Search for the cell housing the specified text and yield its (X, Y) center coordinate. 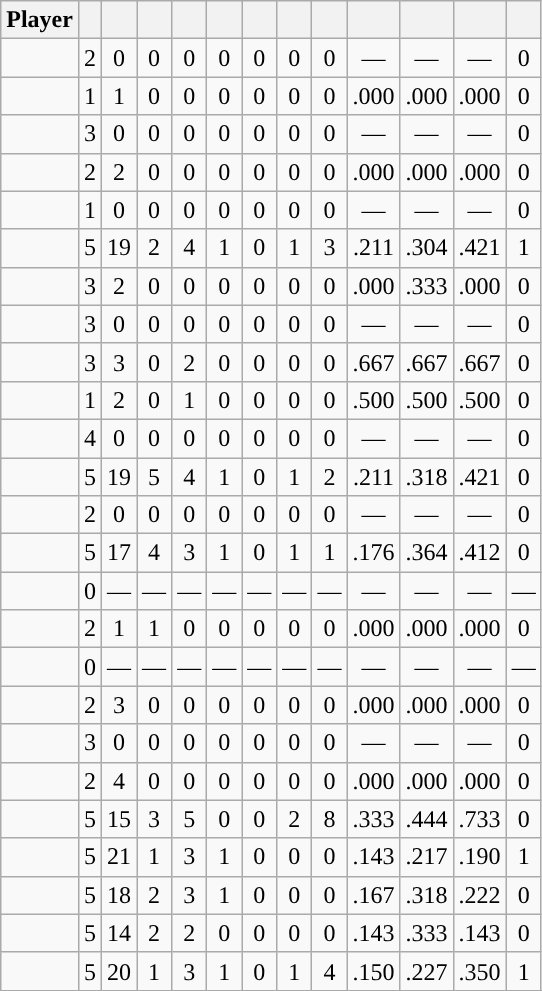
.190 (480, 857)
18 (120, 895)
.176 (374, 553)
.167 (374, 895)
21 (120, 857)
8 (330, 819)
.222 (480, 895)
Player (40, 20)
.217 (426, 857)
.364 (426, 553)
17 (120, 553)
.150 (374, 971)
15 (120, 819)
.444 (426, 819)
.227 (426, 971)
14 (120, 933)
.733 (480, 819)
.350 (480, 971)
.412 (480, 553)
.304 (426, 248)
20 (120, 971)
